Find where the given text appears and provide that cell's center as [X, Y] coordinate. 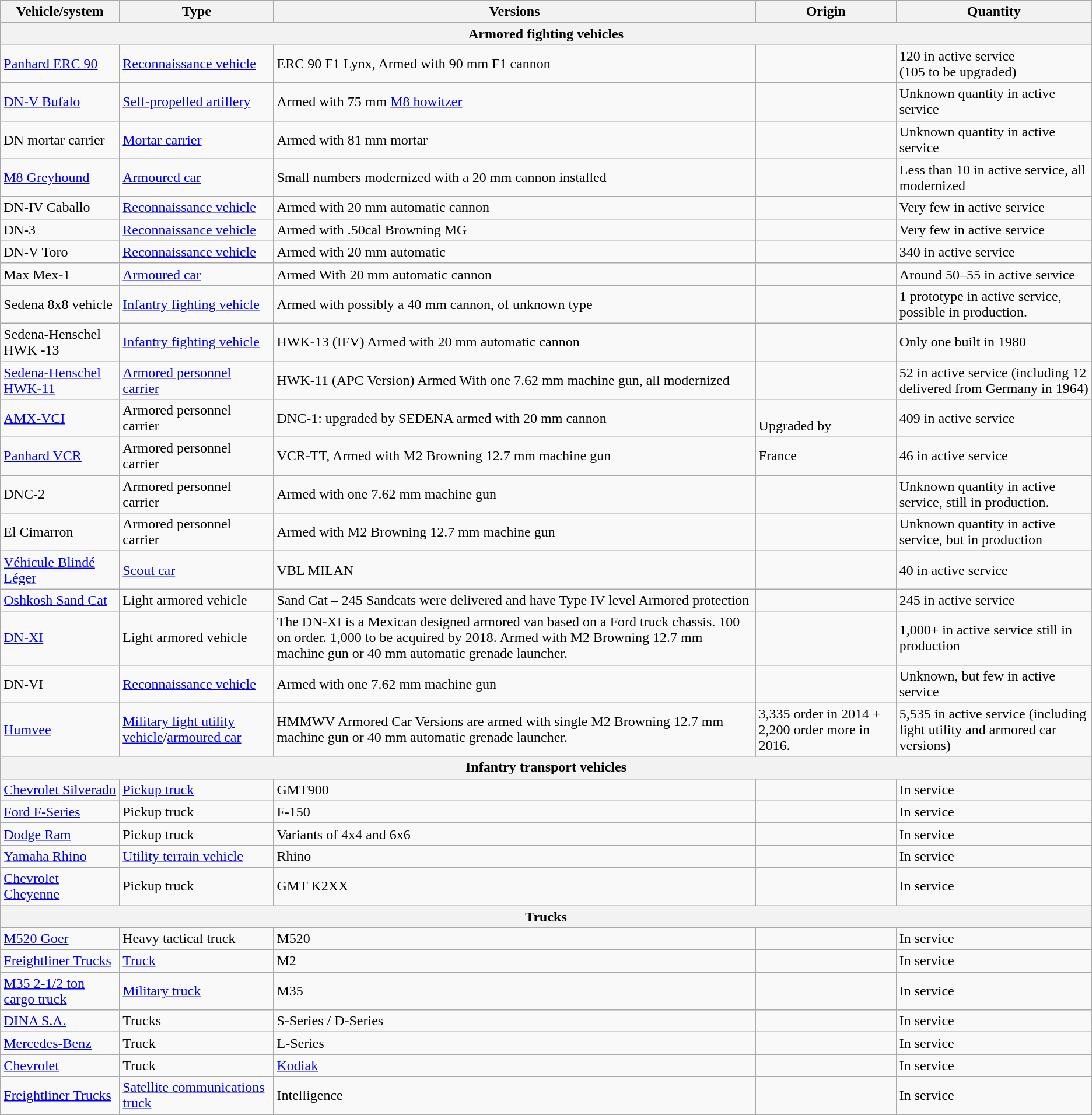
M35 [514, 991]
409 in active service [994, 419]
52 in active service (including 12 delivered from Germany in 1964) [994, 380]
Armed with possibly a 40 mm cannon, of unknown type [514, 304]
HWK-11 (APC Version) Armed With one 7.62 mm machine gun, all modernized [514, 380]
Around 50–55 in active service [994, 274]
DNC-2 [60, 495]
Type [197, 12]
Infantry transport vehicles [546, 767]
Sedena-Henschel HWK-11 [60, 380]
HWK-13 (IFV) Armed with 20 mm automatic cannon [514, 342]
M520 [514, 939]
M520 Goer [60, 939]
46 in active service [994, 456]
1,000+ in active service still in production [994, 638]
Sand Cat – 245 Sandcats were delivered and have Type IV level Armored protection [514, 600]
5,535 in active service (including light utility and armored car versions) [994, 730]
Small numbers modernized with a 20 mm cannon installed [514, 177]
France [826, 456]
L-Series [514, 1043]
DN-XI [60, 638]
Armed with 20 mm automatic [514, 252]
Ford F-Series [60, 812]
Origin [826, 12]
DINA S.A. [60, 1021]
S-Series / D-Series [514, 1021]
Armed With 20 mm automatic cannon [514, 274]
VBL MILAN [514, 570]
DN-VI [60, 683]
Satellite communications truck [197, 1095]
HMMWV Armored Car Versions are armed with single M2 Browning 12.7 mm machine gun or 40 mm automatic grenade launcher. [514, 730]
Armed with .50cal Browning MG [514, 230]
245 in active service [994, 600]
Mortar carrier [197, 140]
Armed with 81 mm mortar [514, 140]
Rhino [514, 856]
Chevrolet Cheyenne [60, 886]
Kodiak [514, 1065]
340 in active service [994, 252]
Versions [514, 12]
Unknown quantity in active service, but in production [994, 532]
1 prototype in active service, possible in production. [994, 304]
40 in active service [994, 570]
Mercedes-Benz [60, 1043]
GMT900 [514, 790]
Dodge Ram [60, 834]
VCR-TT, Armed with M2 Browning 12.7 mm machine gun [514, 456]
Humvee [60, 730]
Less than 10 in active service, all modernized [994, 177]
DN-V Toro [60, 252]
M2 [514, 961]
AMX-VCI [60, 419]
Sedena-Henschel HWK -13 [60, 342]
M8 Greyhound [60, 177]
Only one built in 1980 [994, 342]
Sedena 8x8 vehicle [60, 304]
Yamaha Rhino [60, 856]
Armed with 75 mm M8 howitzer [514, 101]
Intelligence [514, 1095]
Panhard VCR [60, 456]
F-150 [514, 812]
ERC 90 F1 Lynx, Armed with 90 mm F1 cannon [514, 64]
Self-propelled artillery [197, 101]
Upgraded by [826, 419]
Vehicle/system [60, 12]
3,335 order in 2014 + 2,200 order more in 2016. [826, 730]
Unknown quantity in active service, still in production. [994, 495]
El Cimarron [60, 532]
Military light utility vehicle/armoured car [197, 730]
DNC-1: upgraded by SEDENA armed with 20 mm cannon [514, 419]
Utility terrain vehicle [197, 856]
DN-IV Caballo [60, 208]
Armed with M2 Browning 12.7 mm machine gun [514, 532]
DN-3 [60, 230]
Armored fighting vehicles [546, 34]
Oshkosh Sand Cat [60, 600]
DN-V Bufalo [60, 101]
Heavy tactical truck [197, 939]
Quantity [994, 12]
GMT K2XX [514, 886]
Véhicule Blindé Léger [60, 570]
Panhard ERC 90 [60, 64]
Unknown, but few in active service [994, 683]
Max Mex-1 [60, 274]
M35 2-1/2 ton cargo truck [60, 991]
Chevrolet Silverado [60, 790]
Military truck [197, 991]
Armed with 20 mm automatic cannon [514, 208]
DN mortar carrier [60, 140]
Chevrolet [60, 1065]
Variants of 4x4 and 6x6 [514, 834]
Scout car [197, 570]
120 in active service(105 to be upgraded) [994, 64]
